Find where the given text appears and provide that cell's center as (X, Y) coordinate. 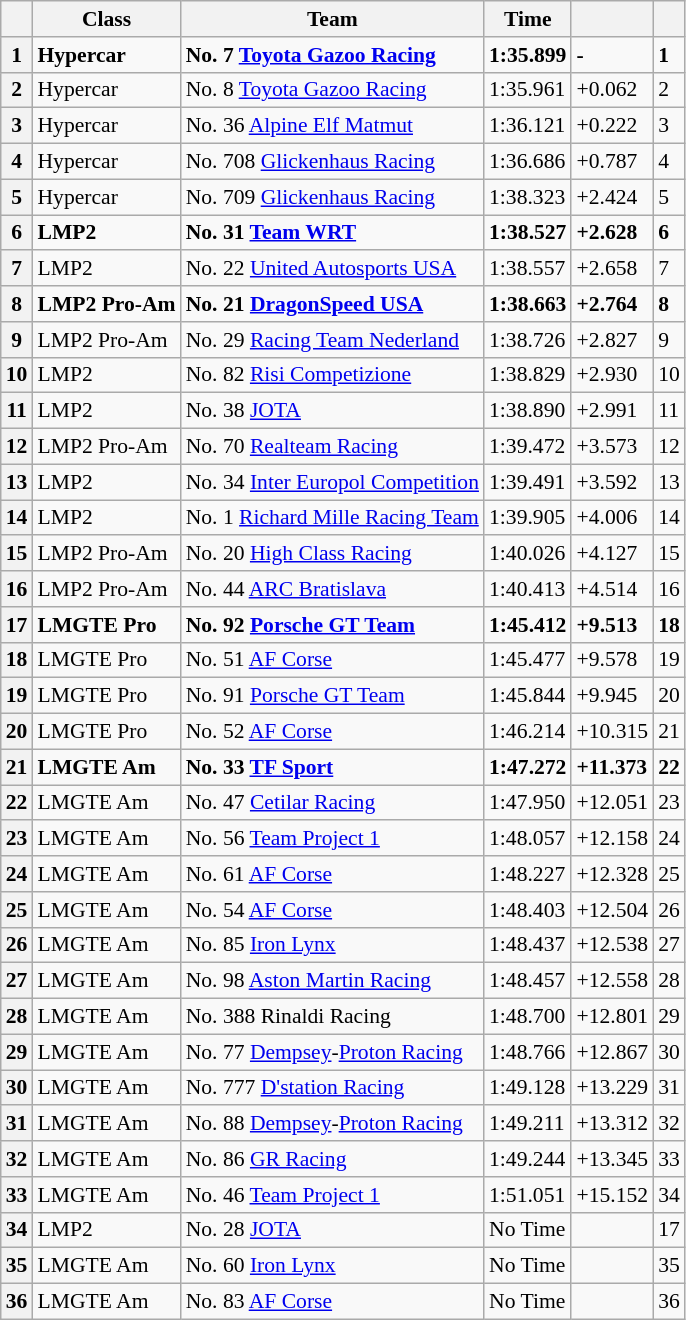
+2.930 (612, 375)
+2.424 (612, 197)
+4.127 (612, 554)
No. 88 Dempsey-Proton Racing (332, 1124)
1:48.227 (528, 874)
No. 77 Dempsey-Proton Racing (332, 1052)
No. 86 GR Racing (332, 1159)
No. 92 Porsche GT Team (332, 625)
1:40.413 (528, 589)
1:49.128 (528, 1088)
1:48.437 (528, 945)
+2.628 (612, 233)
+3.592 (612, 482)
No. 61 AF Corse (332, 874)
1:48.057 (528, 839)
1:35.899 (528, 55)
No. 83 AF Corse (332, 1302)
+2.991 (612, 411)
1:45.412 (528, 625)
No. 388 Rinaldi Racing (332, 1017)
+9.945 (612, 696)
+11.373 (612, 767)
+12.558 (612, 981)
No. 7 Toyota Gazoo Racing (332, 55)
No. 8 Toyota Gazoo Racing (332, 90)
No. 29 Racing Team Nederland (332, 340)
No. 54 AF Corse (332, 910)
+2.658 (612, 269)
+13.345 (612, 1159)
- (612, 55)
+2.764 (612, 304)
1:45.844 (528, 696)
1:47.272 (528, 767)
Class (106, 19)
+2.827 (612, 340)
1:39.491 (528, 482)
+12.538 (612, 945)
+10.315 (612, 732)
No. 28 JOTA (332, 1230)
No. 36 Alpine Elf Matmut (332, 126)
No. 34 Inter Europol Competition (332, 482)
1:49.211 (528, 1124)
No. 1 Richard Mille Racing Team (332, 518)
No. 85 Iron Lynx (332, 945)
+4.514 (612, 589)
1:48.403 (528, 910)
1:36.121 (528, 126)
No. 38 JOTA (332, 411)
+0.222 (612, 126)
+15.152 (612, 1195)
No. 60 Iron Lynx (332, 1266)
+13.229 (612, 1088)
+9.578 (612, 660)
+4.006 (612, 518)
1:38.663 (528, 304)
No. 22 United Autosports USA (332, 269)
1:39.472 (528, 447)
1:49.244 (528, 1159)
+9.513 (612, 625)
No. 91 Porsche GT Team (332, 696)
No. 31 Team WRT (332, 233)
+0.062 (612, 90)
1:38.890 (528, 411)
1:48.457 (528, 981)
+13.312 (612, 1124)
No. 46 Team Project 1 (332, 1195)
No. 20 High Class Racing (332, 554)
+12.051 (612, 803)
1:38.557 (528, 269)
No. 52 AF Corse (332, 732)
1:38.726 (528, 340)
1:38.829 (528, 375)
1:36.686 (528, 162)
1:45.477 (528, 660)
No. 777 D'station Racing (332, 1088)
+12.158 (612, 839)
No. 98 Aston Martin Racing (332, 981)
+0.787 (612, 162)
Time (528, 19)
No. 708 Glickenhaus Racing (332, 162)
+12.328 (612, 874)
1:47.950 (528, 803)
No. 44 ARC Bratislava (332, 589)
No. 47 Cetilar Racing (332, 803)
No. 82 Risi Competizione (332, 375)
No. 51 AF Corse (332, 660)
No. 33 TF Sport (332, 767)
+12.504 (612, 910)
1:39.905 (528, 518)
1:38.527 (528, 233)
No. 21 DragonSpeed USA (332, 304)
No. 70 Realteam Racing (332, 447)
1:48.700 (528, 1017)
1:48.766 (528, 1052)
+12.867 (612, 1052)
Team (332, 19)
No. 709 Glickenhaus Racing (332, 197)
1:46.214 (528, 732)
+3.573 (612, 447)
1:40.026 (528, 554)
+12.801 (612, 1017)
No. 56 Team Project 1 (332, 839)
1:38.323 (528, 197)
1:51.051 (528, 1195)
1:35.961 (528, 90)
